Extract the (x, y) coordinate from the center of the cell holding the provided text.  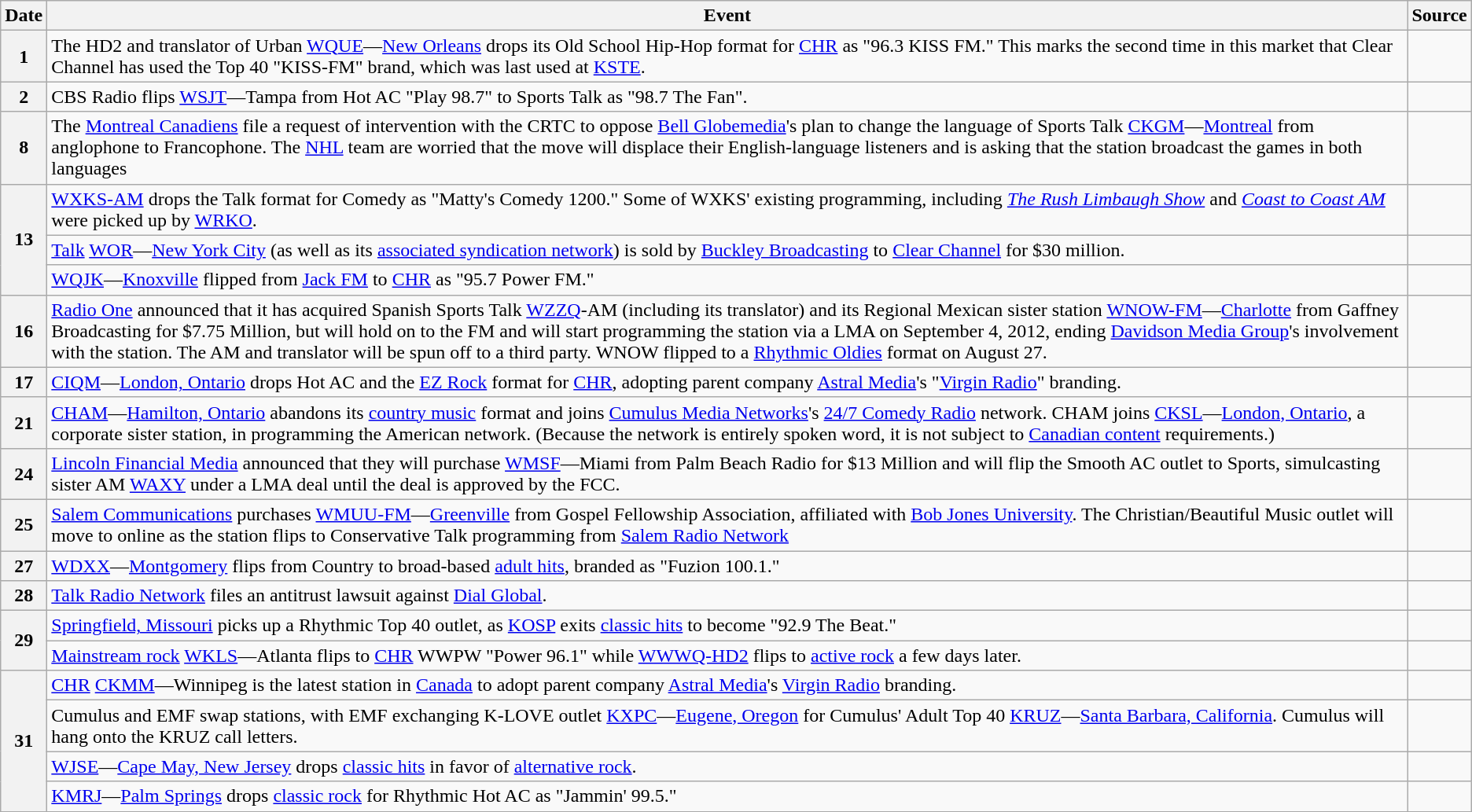
Date (24, 16)
Source (1439, 16)
31 (24, 740)
CIQM—London, Ontario drops Hot AC and the EZ Rock format for CHR, adopting parent company Astral Media's "Virgin Radio" branding. (727, 382)
WDXX—Montgomery flips from Country to broad-based adult hits, branded as "Fuzion 100.1." (727, 565)
8 (24, 148)
25 (24, 525)
16 (24, 331)
29 (24, 641)
CBS Radio flips WSJT—Tampa from Hot AC "Play 98.7" to Sports Talk as "98.7 The Fan". (727, 97)
13 (24, 239)
Event (727, 16)
WQJK—Knoxville flipped from Jack FM to CHR as "95.7 Power FM." (727, 280)
CHR CKMM—Winnipeg is the latest station in Canada to adopt parent company Astral Media's Virgin Radio branding. (727, 685)
WJSE—Cape May, New Jersey drops classic hits in favor of alternative rock. (727, 766)
KMRJ—Palm Springs drops classic rock for Rhythmic Hot AC as "Jammin' 99.5." (727, 796)
2 (24, 97)
Talk Radio Network files an antitrust lawsuit against Dial Global. (727, 596)
21 (24, 423)
17 (24, 382)
24 (24, 473)
28 (24, 596)
Springfield, Missouri picks up a Rhythmic Top 40 outlet, as KOSP exits classic hits to become "92.9 The Beat." (727, 626)
1 (24, 57)
Mainstream rock WKLS—Atlanta flips to CHR WWPW "Power 96.1" while WWWQ-HD2 flips to active rock a few days later. (727, 656)
Talk WOR—New York City (as well as its associated syndication network) is sold by Buckley Broadcasting to Clear Channel for $30 million. (727, 250)
27 (24, 565)
